Return the (x, y) coordinate for the center point of the cell that contains the specified text.  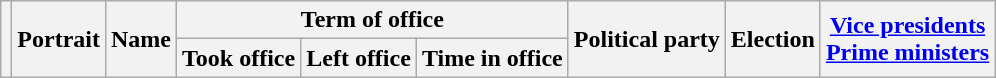
Name (140, 39)
Took office (239, 58)
Left office (359, 58)
Portrait (59, 39)
Vice presidents Prime ministers (907, 39)
Election (772, 39)
Time in office (492, 58)
Political party (646, 39)
Term of office (373, 20)
